Capture the cell that displays the provided text and extract its (X, Y) central coordinate. 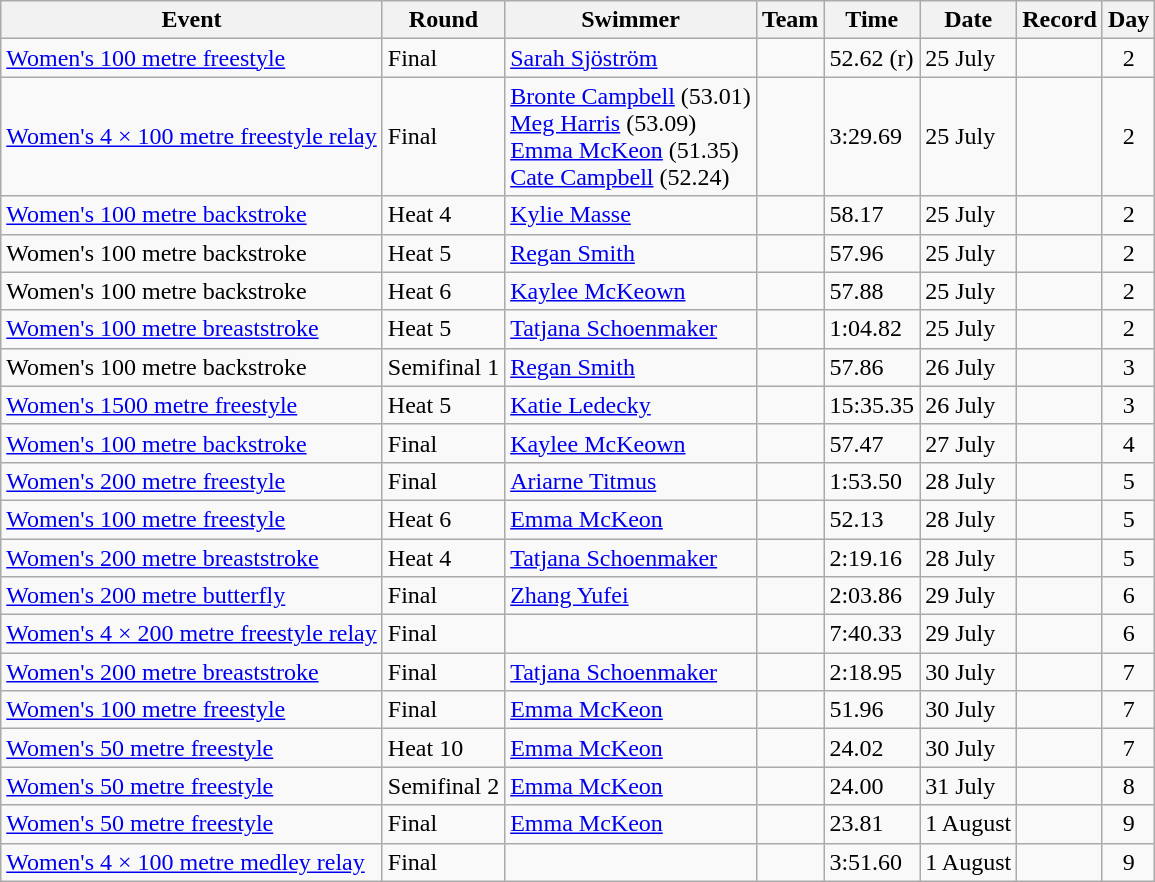
24.00 (872, 786)
Zhang Yufei (631, 596)
Kylie Masse (631, 215)
Time (872, 20)
57.88 (872, 291)
Ariarne Titmus (631, 481)
Katie Ledecky (631, 405)
Day (1128, 20)
4 (1128, 443)
2:18.95 (872, 672)
24.02 (872, 748)
Women's 200 metre butterfly (192, 596)
Date (968, 20)
Women's 100 metre breaststroke (192, 329)
Event (192, 20)
57.96 (872, 253)
7:40.33 (872, 634)
Record (1060, 20)
2:03.86 (872, 596)
Team (790, 20)
52.62 (r) (872, 58)
3:29.69 (872, 136)
8 (1128, 786)
2:19.16 (872, 557)
Women's 4 × 100 metre medley relay (192, 862)
Heat 10 (443, 748)
Women's 4 × 200 metre freestyle relay (192, 634)
15:35.35 (872, 405)
Swimmer (631, 20)
1:04.82 (872, 329)
51.96 (872, 710)
23.81 (872, 824)
57.47 (872, 443)
58.17 (872, 215)
31 July (968, 786)
Semifinal 2 (443, 786)
Round (443, 20)
3:51.60 (872, 862)
1:53.50 (872, 481)
52.13 (872, 519)
Sarah Sjöström (631, 58)
Women's 1500 metre freestyle (192, 405)
Bronte Campbell (53.01)Meg Harris (53.09)Emma McKeon (51.35)Cate Campbell (52.24) (631, 136)
Semifinal 1 (443, 367)
Women's 4 × 100 metre freestyle relay (192, 136)
Women's 200 metre freestyle (192, 481)
27 July (968, 443)
57.86 (872, 367)
